Find where the given text appears and provide that cell's center as [X, Y] coordinate. 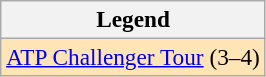
Legend [133, 19]
ATP Challenger Tour (3–4) [133, 57]
